Search for the cell housing the specified text and yield its [X, Y] center coordinate. 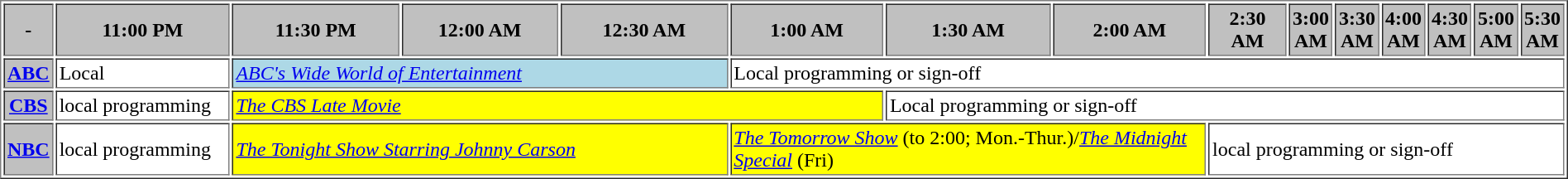
ABC [28, 73]
local programming or sign-off [1387, 149]
4:30 AM [1449, 30]
11:30 PM [316, 30]
CBS [28, 106]
The Tomorrow Show (to 2:00; Mon.-Thur.)/The Midnight Special (Fri) [968, 149]
11:00 PM [142, 30]
ABC's Wide World of Entertainment [480, 73]
3:30 AM [1356, 30]
NBC [28, 149]
3:00 AM [1310, 30]
5:00 AM [1495, 30]
The Tonight Show Starring Johnny Carson [480, 149]
2:00 AM [1130, 30]
5:30 AM [1542, 30]
12:00 AM [480, 30]
1:00 AM [807, 30]
12:30 AM [644, 30]
1:30 AM [968, 30]
The CBS Late Movie [557, 106]
Local [142, 73]
2:30 AM [1248, 30]
4:00 AM [1403, 30]
- [28, 30]
